Capture the cell that displays the provided text and extract its [X, Y] central coordinate. 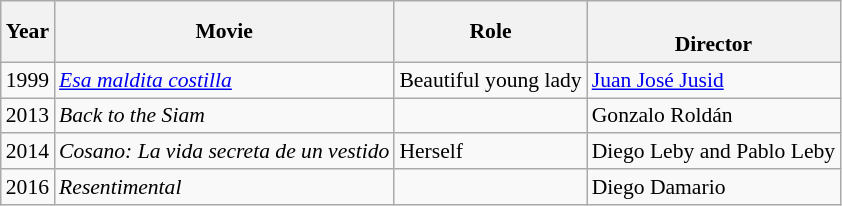
Cosano: La vida secreta de un vestido [224, 152]
Diego Leby and Pablo Leby [714, 152]
Back to the Siam [224, 116]
2016 [28, 187]
Resentimental [224, 187]
Gonzalo Roldán [714, 116]
2014 [28, 152]
Director [714, 32]
2013 [28, 116]
Movie [224, 32]
1999 [28, 80]
Beautiful young lady [490, 80]
Diego Damario [714, 187]
Esa maldita costilla [224, 80]
Year [28, 32]
Juan José Jusid [714, 80]
Role [490, 32]
Herself [490, 152]
